Detect which cell encompasses the target text, then output its [X, Y] center coordinate. 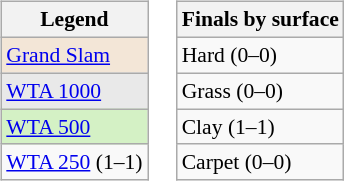
Carpet (0–0) [260, 162]
Hard (0–0) [260, 55]
Clay (1–1) [260, 127]
Grass (0–0) [260, 91]
Finals by surface [260, 20]
WTA 1000 [74, 91]
Legend [74, 20]
WTA 500 [74, 127]
WTA 250 (1–1) [74, 162]
Grand Slam [74, 55]
